For the text-containing cell, return its midpoint in [x, y] coordinate format. 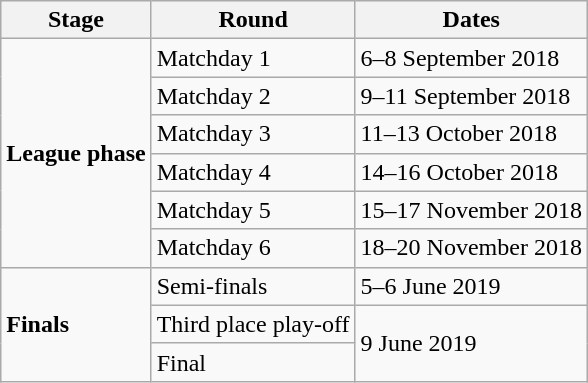
Third place play-off [253, 324]
15–17 November 2018 [471, 210]
11–13 October 2018 [471, 134]
Matchday 1 [253, 58]
18–20 November 2018 [471, 248]
Final [253, 362]
9–11 September 2018 [471, 96]
Finals [76, 324]
Dates [471, 20]
Semi-finals [253, 286]
Stage [76, 20]
6–8 September 2018 [471, 58]
5–6 June 2019 [471, 286]
9 June 2019 [471, 343]
Round [253, 20]
Matchday 5 [253, 210]
14–16 October 2018 [471, 172]
Matchday 2 [253, 96]
Matchday 6 [253, 248]
Matchday 4 [253, 172]
Matchday 3 [253, 134]
League phase [76, 153]
